Locate the cell with the specified text and output its [x, y] center coordinate. 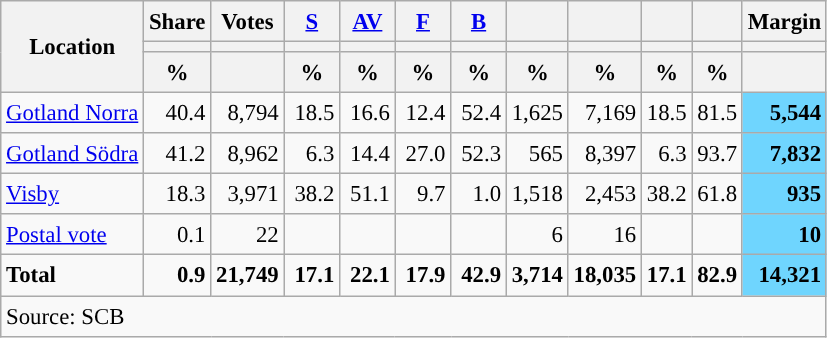
Gotland Södra [72, 154]
27.0 [423, 154]
5,544 [784, 114]
3,971 [248, 194]
12.4 [423, 114]
Location [72, 47]
17.9 [423, 276]
Total [72, 276]
22 [248, 234]
7,832 [784, 154]
52.3 [479, 154]
935 [784, 194]
Share [178, 22]
41.2 [178, 154]
Postal vote [72, 234]
52.4 [479, 114]
14,321 [784, 276]
16 [604, 234]
Margin [784, 22]
2,453 [604, 194]
0.1 [178, 234]
1,625 [537, 114]
565 [537, 154]
Visby [72, 194]
18,035 [604, 276]
3,714 [537, 276]
21,749 [248, 276]
51.1 [368, 194]
9.7 [423, 194]
Votes [248, 22]
93.7 [717, 154]
81.5 [717, 114]
8,794 [248, 114]
B [479, 22]
16.6 [368, 114]
7,169 [604, 114]
10 [784, 234]
S [312, 22]
AV [368, 22]
22.1 [368, 276]
6 [537, 234]
40.4 [178, 114]
F [423, 22]
18.3 [178, 194]
Source: SCB [414, 316]
1,518 [537, 194]
8,962 [248, 154]
61.8 [717, 194]
8,397 [604, 154]
42.9 [479, 276]
82.9 [717, 276]
14.4 [368, 154]
0.9 [178, 276]
1.0 [479, 194]
Gotland Norra [72, 114]
